Return (x, y) of the center of cell containing provided text 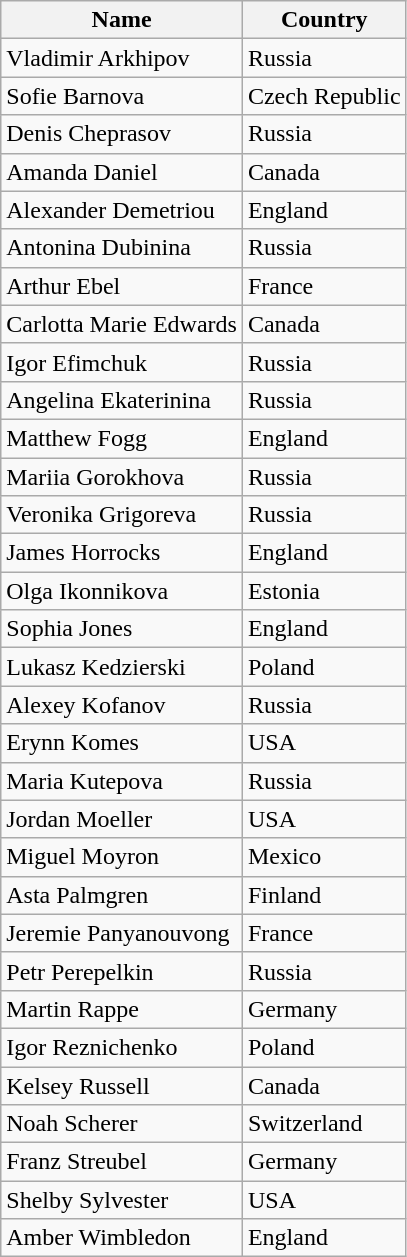
Name (122, 20)
Martin Rappe (122, 1009)
Petr Perepelkin (122, 971)
Alexey Kofanov (122, 705)
Jeremie Panyanouvong (122, 933)
Mariia Gorokhova (122, 477)
Vladimir Arkhipov (122, 58)
Matthew Fogg (122, 438)
Miguel Moyron (122, 857)
Shelby Sylvester (122, 1200)
Asta Palmgren (122, 895)
Sophia Jones (122, 629)
Igor Reznichenko (122, 1047)
Franz Streubel (122, 1162)
Amanda Daniel (122, 172)
Switzerland (324, 1124)
Igor Efimchuk (122, 362)
Mexico (324, 857)
Finland (324, 895)
Maria Kutepova (122, 781)
Kelsey Russell (122, 1085)
Alexander Demetriou (122, 210)
Angelina Ekaterinina (122, 400)
Erynn Komes (122, 743)
Sofie Barnova (122, 96)
Estonia (324, 591)
Olga Ikonnikova (122, 591)
Carlotta Marie Edwards (122, 324)
Jordan Moeller (122, 819)
Czech Republic (324, 96)
Lukasz Kedzierski (122, 667)
Country (324, 20)
Denis Cheprasov (122, 134)
Noah Scherer (122, 1124)
Antonina Dubinina (122, 248)
Amber Wimbledon (122, 1238)
James Horrocks (122, 553)
Arthur Ebel (122, 286)
Veronika Grigoreva (122, 515)
